Search for the cell housing the specified text and yield its [X, Y] center coordinate. 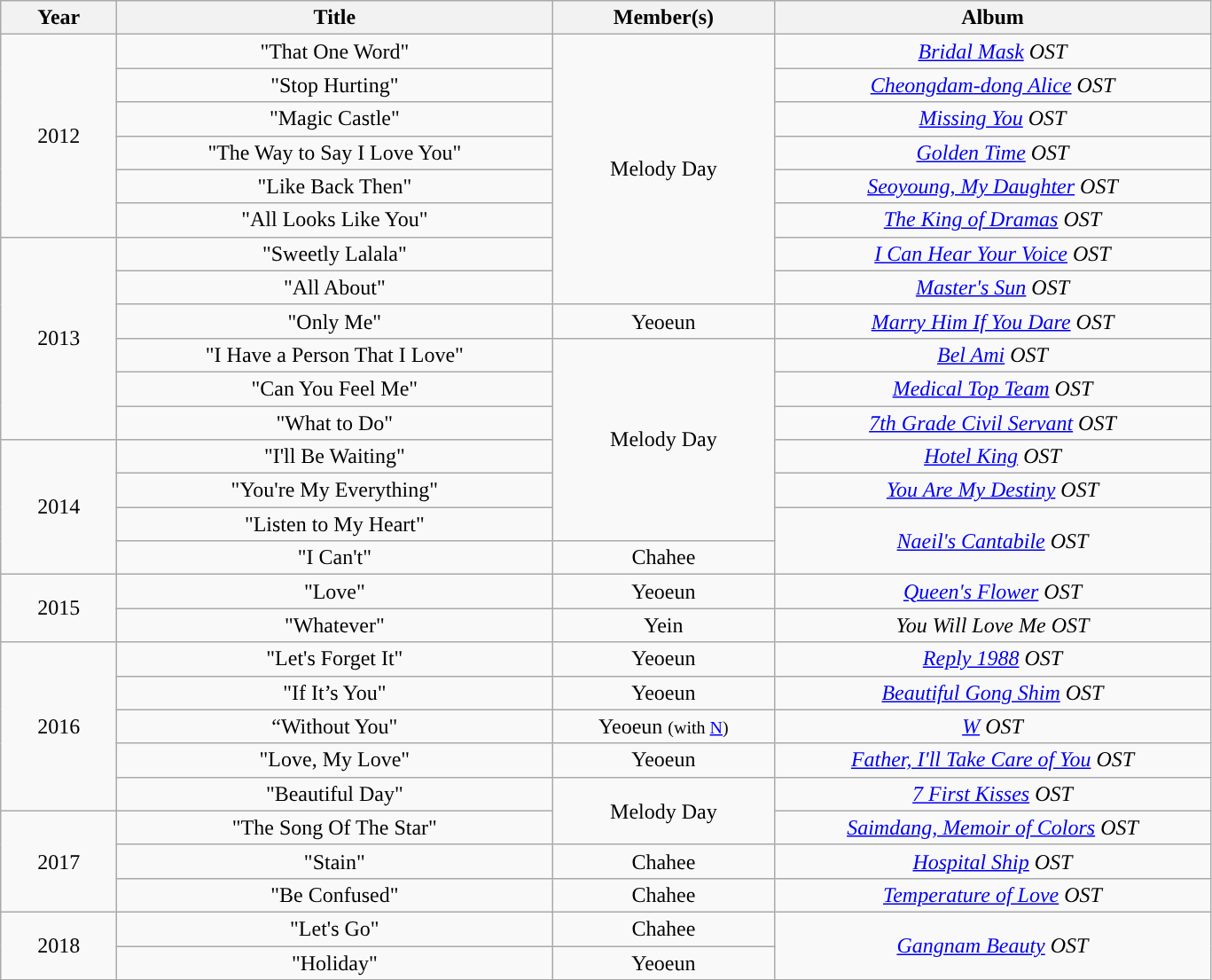
"What to Do" [335, 423]
Saimdang, Memoir of Colors OST [993, 827]
2014 [59, 507]
"I Have a Person That I Love" [335, 355]
2017 [59, 861]
Reply 1988 OST [993, 659]
7 First Kisses OST [993, 794]
Cheongdam-dong Alice OST [993, 85]
Yein [663, 625]
Queen's Flower OST [993, 592]
2016 [59, 726]
"Magic Castle" [335, 119]
"That One Word" [335, 51]
"Can You Feel Me" [335, 388]
7th Grade Civil Servant OST [993, 423]
2012 [59, 136]
“Without You" [335, 726]
Year [59, 18]
"Whatever" [335, 625]
Marry Him If You Dare OST [993, 321]
Hotel King OST [993, 457]
"You're My Everything" [335, 490]
You Are My Destiny OST [993, 490]
"I'll Be Waiting" [335, 457]
Bridal Mask OST [993, 51]
The King of Dramas OST [993, 220]
Golden Time OST [993, 153]
W OST [993, 726]
"All About" [335, 287]
"The Way to Say I Love You" [335, 153]
Hospital Ship OST [993, 861]
Naeil's Cantabile OST [993, 541]
"Be Confused" [335, 895]
"Sweetly Lalala" [335, 254]
"Beautiful Day" [335, 794]
2015 [59, 608]
2018 [59, 945]
"Let's Forget It" [335, 659]
"Love, My Love" [335, 760]
"Only Me" [335, 321]
"Love" [335, 592]
"Stain" [335, 861]
Beautiful Gong Shim OST [993, 693]
"Holiday" [335, 962]
Seoyoung, My Daughter OST [993, 186]
Temperature of Love OST [993, 895]
Member(s) [663, 18]
Title [335, 18]
Missing You OST [993, 119]
Album [993, 18]
"I Can't" [335, 558]
"Stop Hurting" [335, 85]
Father, I'll Take Care of You OST [993, 760]
"All Looks Like You" [335, 220]
"The Song Of The Star" [335, 827]
"Let's Go" [335, 929]
Medical Top Team OST [993, 388]
Master's Sun OST [993, 287]
2013 [59, 338]
I Can Hear Your Voice OST [993, 254]
Gangnam Beauty OST [993, 945]
"Like Back Then" [335, 186]
Yeoeun (with N) [663, 726]
"If It’s You" [335, 693]
You Will Love Me OST [993, 625]
Bel Ami OST [993, 355]
"Listen to My Heart" [335, 524]
